For the text-containing cell, return its midpoint in (x, y) coordinate format. 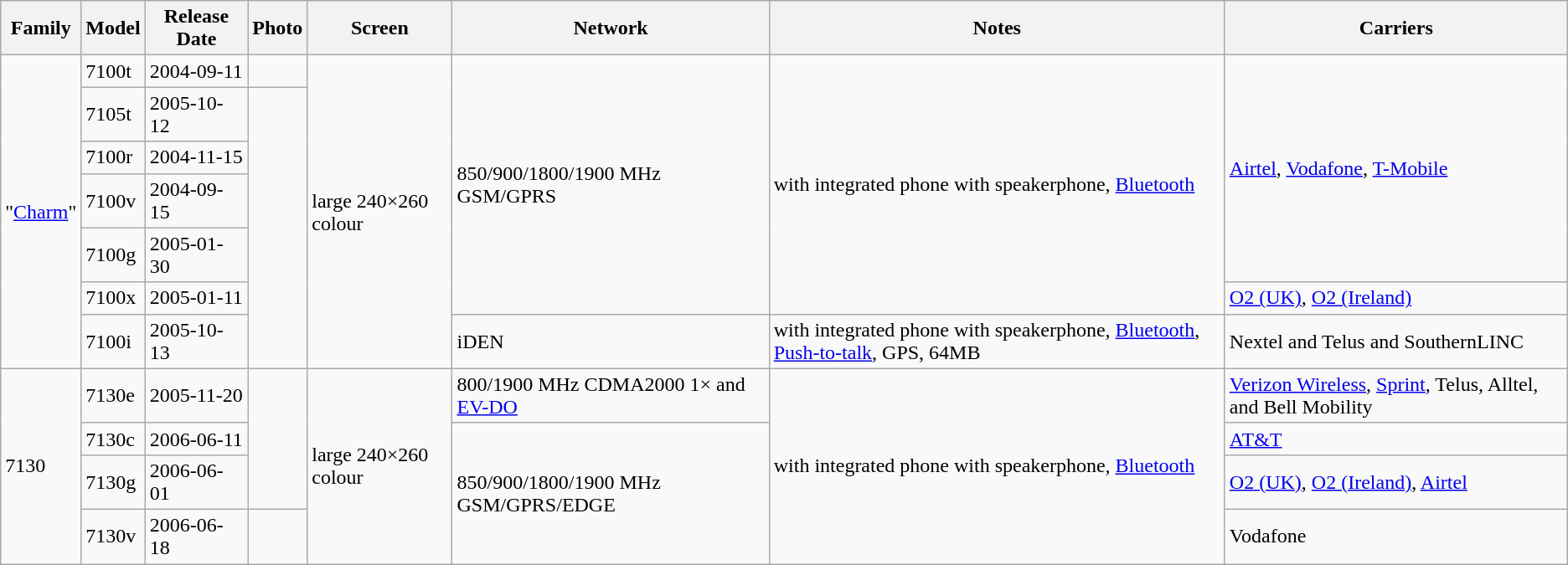
850/900/1800/1900 MHz GSM/GPRS/EDGE (611, 493)
7100x (113, 298)
2004-09-15 (196, 201)
iDEN (611, 342)
2006-06-01 (196, 482)
7100i (113, 342)
850/900/1800/1900 MHz GSM/GPRS (611, 184)
7100g (113, 254)
7105t (113, 114)
2005-10-13 (196, 342)
Photo (278, 28)
7130c (113, 439)
Carriers (1395, 28)
7130g (113, 482)
2004-09-11 (196, 71)
Vodafone (1395, 536)
2004-11-15 (196, 157)
800/1900 MHz CDMA2000 1× and EV-DO (611, 395)
2005-01-11 (196, 298)
Notes (997, 28)
Model (113, 28)
7100v (113, 201)
7130v (113, 536)
Family (41, 28)
Release Date (196, 28)
7130 (41, 465)
Screen (380, 28)
Verizon Wireless, Sprint, Telus, Alltel, and Bell Mobility (1395, 395)
7100r (113, 157)
2006-06-11 (196, 439)
2005-10-12 (196, 114)
"Charm" (41, 212)
7130e (113, 395)
Network (611, 28)
Nextel and Telus and SouthernLINC (1395, 342)
with integrated phone with speakerphone, Bluetooth, Push-to-talk, GPS, 64MB (997, 342)
AT&T (1395, 439)
2005-11-20 (196, 395)
2006-06-18 (196, 536)
7100t (113, 71)
Airtel, Vodafone, T-Mobile (1395, 169)
2005-01-30 (196, 254)
O2 (UK), O2 (Ireland), Airtel (1395, 482)
O2 (UK), O2 (Ireland) (1395, 298)
